For the text-containing cell, return its midpoint in (x, y) coordinate format. 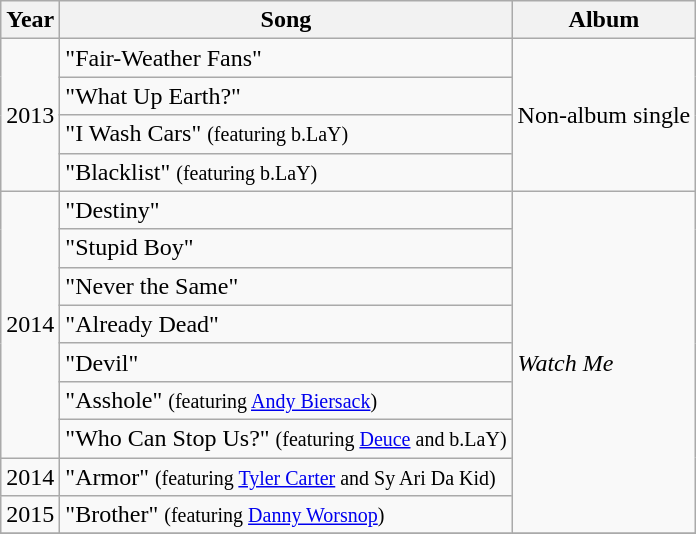
"Blacklist" (featuring b.LaY) (286, 172)
"Never the Same" (286, 286)
Album (604, 20)
Year (30, 20)
Non-album single (604, 115)
"Already Dead" (286, 324)
Watch Me (604, 362)
"Armor" (featuring Tyler Carter and Sy Ari Da Kid) (286, 477)
Song (286, 20)
"Stupid Boy" (286, 248)
"Who Can Stop Us?" (featuring Deuce and b.LaY) (286, 438)
"Fair-Weather Fans" (286, 58)
"Brother" (featuring Danny Worsnop) (286, 515)
"Asshole" (featuring Andy Biersack) (286, 400)
2015 (30, 515)
"I Wash Cars" (featuring b.LaY) (286, 134)
"Destiny" (286, 210)
"Devil" (286, 362)
"What Up Earth?" (286, 96)
2013 (30, 115)
